Identify which cell holds the provided text, then report its (x, y) central coordinate. 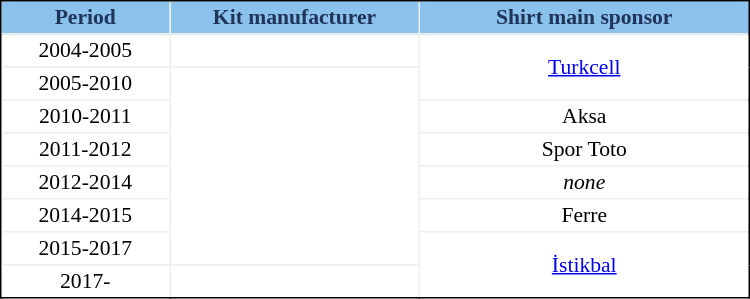
Spor Toto (584, 150)
2017- (86, 282)
2005-2010 (86, 84)
Period (86, 18)
2010-2011 (86, 116)
Shirt main sponsor (584, 18)
Turkcell (584, 67)
2004-2005 (86, 50)
2015-2017 (86, 248)
Aksa (584, 116)
İstikbal (584, 265)
none (584, 182)
2012-2014 (86, 182)
Ferre (584, 216)
2014-2015 (86, 216)
Kit manufacturer (294, 18)
2011-2012 (86, 150)
